Output the [X, Y] coordinate of the center of the cell containing the given text.  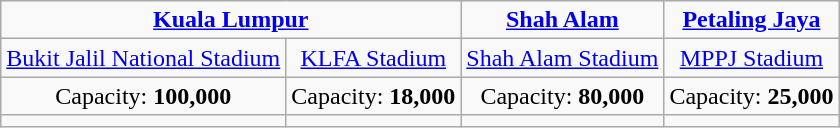
Capacity: 25,000 [752, 96]
Kuala Lumpur [231, 20]
MPPJ Stadium [752, 58]
Shah Alam Stadium [562, 58]
KLFA Stadium [374, 58]
Bukit Jalil National Stadium [144, 58]
Capacity: 100,000 [144, 96]
Shah Alam [562, 20]
Capacity: 18,000 [374, 96]
Petaling Jaya [752, 20]
Capacity: 80,000 [562, 96]
